Detect which cell encompasses the target text, then output its (x, y) center coordinate. 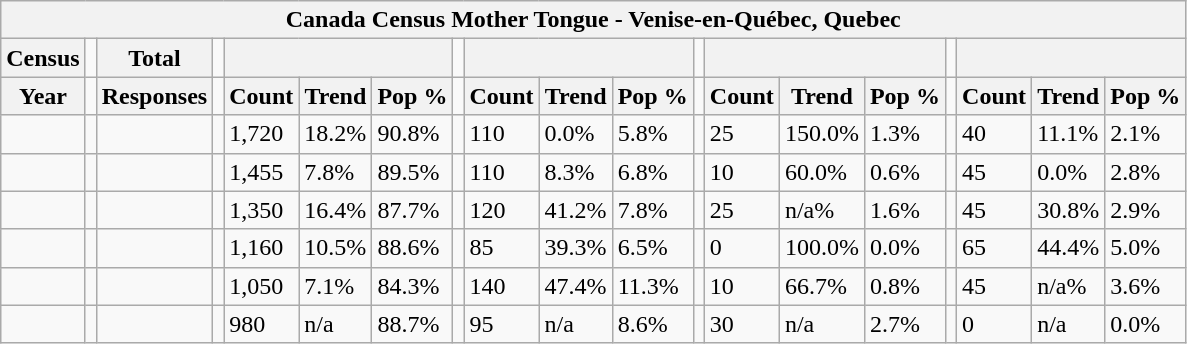
100.0% (822, 248)
2.8% (1146, 172)
Year (43, 96)
6.8% (652, 172)
11.1% (1068, 134)
120 (502, 210)
1,050 (262, 286)
88.6% (412, 248)
150.0% (822, 134)
66.7% (822, 286)
30 (742, 324)
1,455 (262, 172)
95 (502, 324)
16.4% (336, 210)
90.8% (412, 134)
30.8% (1068, 210)
47.4% (576, 286)
85 (502, 248)
5.0% (1146, 248)
980 (262, 324)
39.3% (576, 248)
41.2% (576, 210)
Total (154, 58)
6.5% (652, 248)
40 (994, 134)
60.0% (822, 172)
1,160 (262, 248)
1.3% (904, 134)
2.1% (1146, 134)
11.3% (652, 286)
10.5% (336, 248)
0.8% (904, 286)
89.5% (412, 172)
65 (994, 248)
44.4% (1068, 248)
1.6% (904, 210)
2.7% (904, 324)
Canada Census Mother Tongue - Venise-en-Québec, Quebec (594, 20)
Census (43, 58)
5.8% (652, 134)
8.6% (652, 324)
3.6% (1146, 286)
88.7% (412, 324)
84.3% (412, 286)
0.6% (904, 172)
1,350 (262, 210)
Responses (154, 96)
2.9% (1146, 210)
8.3% (576, 172)
18.2% (336, 134)
87.7% (412, 210)
140 (502, 286)
1,720 (262, 134)
7.1% (336, 286)
